Pinpoint the cell where the given text exists, returning its (x, y) midpoint coordinate. 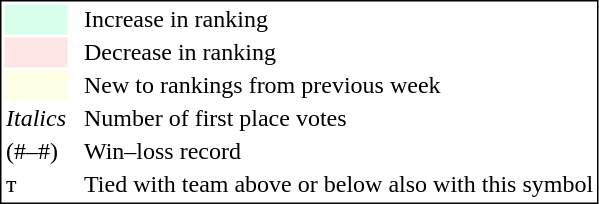
т (36, 185)
Win–loss record (338, 151)
Number of first place votes (338, 119)
Decrease in ranking (338, 53)
Increase in ranking (338, 19)
New to rankings from previous week (338, 85)
(#–#) (36, 151)
Italics (36, 119)
Tied with team above or below also with this symbol (338, 185)
